Output the (x, y) coordinate of the center of the cell containing the given text.  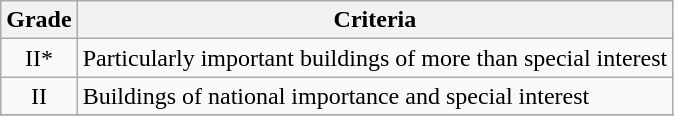
Grade (39, 20)
II (39, 96)
II* (39, 58)
Buildings of national importance and special interest (375, 96)
Particularly important buildings of more than special interest (375, 58)
Criteria (375, 20)
